Output the (X, Y) coordinate of the center of the cell containing the given text.  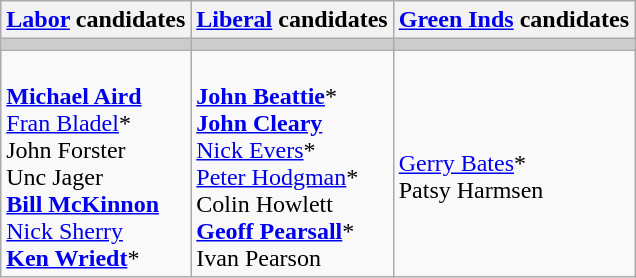
Green Inds candidates (514, 20)
Liberal candidates (292, 20)
Labor candidates (96, 20)
John Beattie* John Cleary Nick Evers* Peter Hodgman* Colin Howlett Geoff Pearsall* Ivan Pearson (292, 164)
Gerry Bates* Patsy Harmsen (514, 164)
Michael Aird Fran Bladel* John Forster Unc Jager Bill McKinnon Nick Sherry Ken Wriedt* (96, 164)
